Output the (x, y) coordinate of the center of the cell containing the given text.  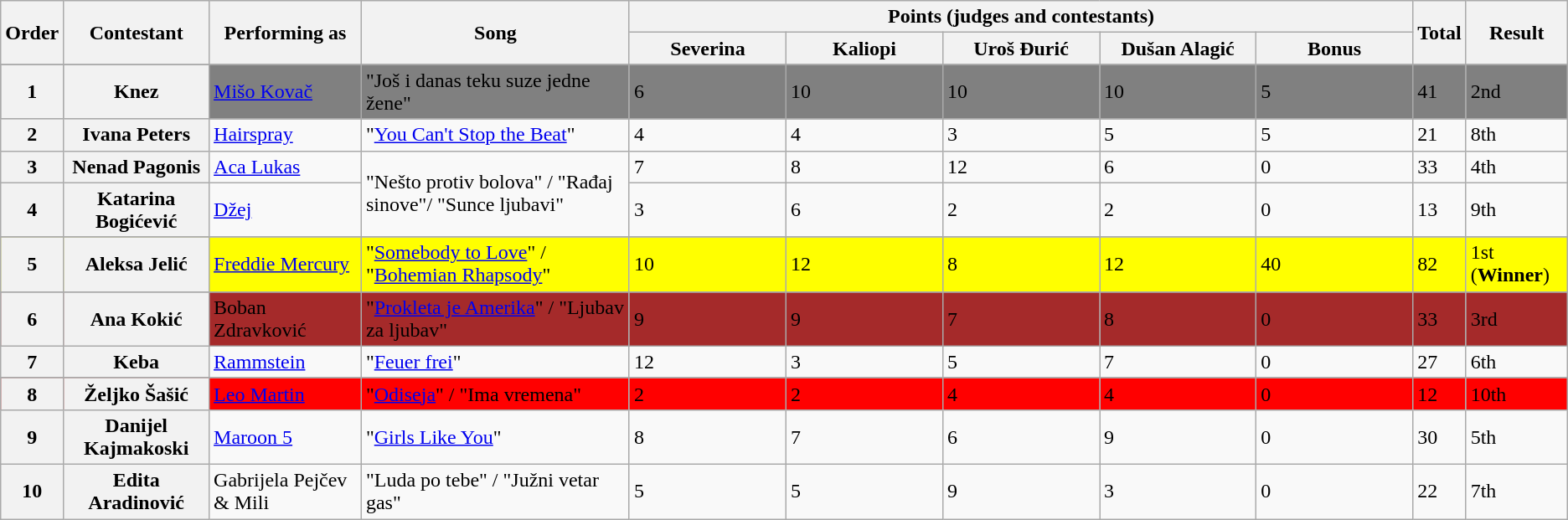
Knez (137, 92)
Džej (286, 209)
Gabrijela Pejčev & Mili (286, 491)
7th (1516, 491)
8th (1516, 135)
Hairspray (286, 135)
5th (1516, 437)
Uroš Đurić (1022, 49)
Keba (137, 362)
82 (1440, 265)
13 (1440, 209)
9th (1516, 209)
"Odiseja" / "Ima vremena" (495, 394)
Nenad Pagonis (137, 167)
Order (32, 33)
Boban Zdravković (286, 318)
Dušan Alagić (1178, 49)
6th (1516, 362)
Contestant (137, 33)
4th (1516, 167)
Severina (707, 49)
"You Can't Stop the Beat" (495, 135)
22 (1440, 491)
Performing as (286, 33)
Total (1440, 33)
40 (1335, 265)
Željko Šašić (137, 394)
21 (1440, 135)
Freddie Mercury (286, 265)
3rd (1516, 318)
Points (judges and contestants) (1020, 17)
27 (1440, 362)
2nd (1516, 92)
Rammstein (286, 362)
"Nešto protiv bolova" / "Rađaj sinove"/ "Sunce ljubavi" (495, 194)
1 (32, 92)
30 (1440, 437)
Aca Lukas (286, 167)
41 (1440, 92)
Leo Martin (286, 394)
Aleksa Jelić (137, 265)
Katarina Bogićević (137, 209)
"Girls Like You" (495, 437)
Kaliopi (864, 49)
1st (Winner) (1516, 265)
Mišo Kovač (286, 92)
Edita Aradinović (137, 491)
"Feuer frei" (495, 362)
Maroon 5 (286, 437)
10th (1516, 394)
"Luda po tebe" / "Južni vetar gas" (495, 491)
"Prokleta je Amerika" / "Ljubav za ljubav" (495, 318)
"Još i danas teku suze jedne žene" (495, 92)
"Somebody to Love" / "Bohemian Rhapsody" (495, 265)
Ana Kokić (137, 318)
Danijel Kajmakoski (137, 437)
Result (1516, 33)
Song (495, 33)
Bonus (1335, 49)
Ivana Peters (137, 135)
